Pinpoint the cell where the given text exists, returning its (x, y) midpoint coordinate. 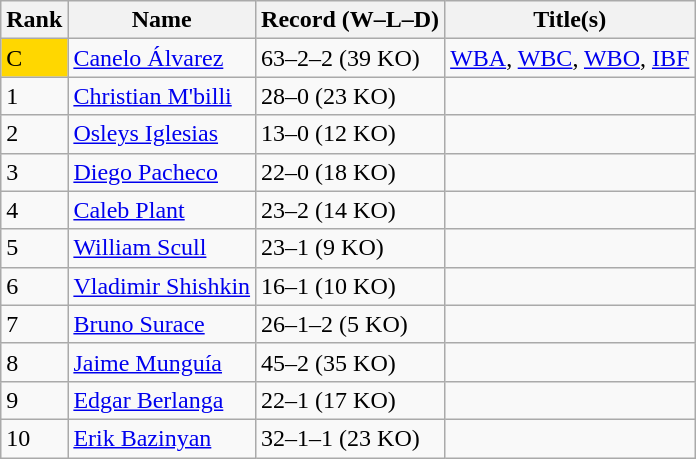
45–2 (35 KO) (350, 362)
Caleb Plant (162, 210)
Title(s) (570, 20)
26–1–2 (5 KO) (350, 324)
WBA, WBC, WBO, IBF (570, 58)
Record (W–L–D) (350, 20)
Name (162, 20)
22–1 (17 KO) (350, 400)
28–0 (23 KO) (350, 96)
13–0 (12 KO) (350, 134)
23–1 (9 KO) (350, 248)
10 (34, 438)
Rank (34, 20)
23–2 (14 KO) (350, 210)
Jaime Munguía (162, 362)
9 (34, 400)
7 (34, 324)
Erik Bazinyan (162, 438)
Diego Pacheco (162, 172)
5 (34, 248)
32–1–1 (23 KO) (350, 438)
Christian M'billi (162, 96)
Bruno Surace (162, 324)
2 (34, 134)
8 (34, 362)
4 (34, 210)
6 (34, 286)
63–2–2 (39 KO) (350, 58)
Canelo Álvarez (162, 58)
1 (34, 96)
William Scull (162, 248)
Edgar Berlanga (162, 400)
16–1 (10 KO) (350, 286)
Osleys Iglesias (162, 134)
Vladimir Shishkin (162, 286)
C (34, 58)
3 (34, 172)
22–0 (18 KO) (350, 172)
